Output the (X, Y) coordinate of the center of the cell containing the given text.  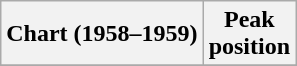
Peakposition (249, 34)
Chart (1958–1959) (102, 34)
